Find where the given text appears and provide that cell's center as [x, y] coordinate. 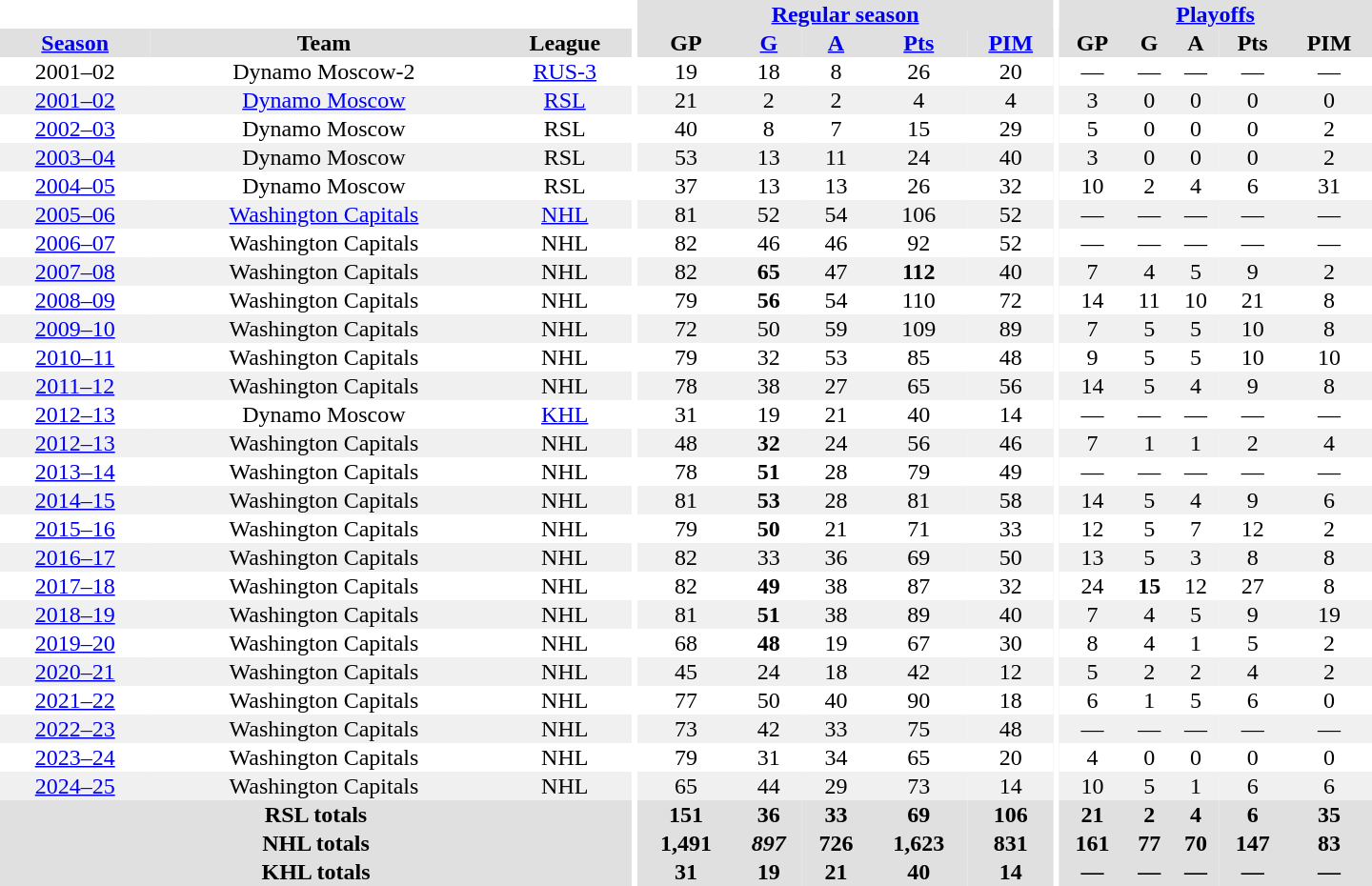
47 [837, 272]
Regular season [844, 14]
897 [770, 843]
831 [1011, 843]
RUS-3 [564, 71]
2002–03 [74, 129]
2022–23 [74, 729]
726 [837, 843]
75 [918, 729]
2014–15 [74, 500]
112 [918, 272]
151 [686, 815]
2010–11 [74, 357]
58 [1011, 500]
Season [74, 43]
2021–22 [74, 700]
2020–21 [74, 672]
Dynamo Moscow-2 [324, 71]
2008–09 [74, 300]
85 [918, 357]
2003–04 [74, 157]
34 [837, 757]
NHL totals [316, 843]
Playoffs [1216, 14]
90 [918, 700]
RSL totals [316, 815]
67 [918, 643]
35 [1329, 815]
68 [686, 643]
2006–07 [74, 243]
2019–20 [74, 643]
2017–18 [74, 586]
2016–17 [74, 557]
59 [837, 329]
30 [1011, 643]
87 [918, 586]
37 [686, 186]
League [564, 43]
KHL [564, 414]
2015–16 [74, 529]
70 [1197, 843]
2023–24 [74, 757]
83 [1329, 843]
2018–19 [74, 614]
161 [1092, 843]
KHL totals [316, 872]
2009–10 [74, 329]
2004–05 [74, 186]
71 [918, 529]
2007–08 [74, 272]
2013–14 [74, 472]
147 [1252, 843]
2005–06 [74, 214]
44 [770, 786]
Team [324, 43]
109 [918, 329]
1,623 [918, 843]
92 [918, 243]
45 [686, 672]
2024–25 [74, 786]
2011–12 [74, 386]
1,491 [686, 843]
110 [918, 300]
